Locate the cell with the specified text and output its (x, y) center coordinate. 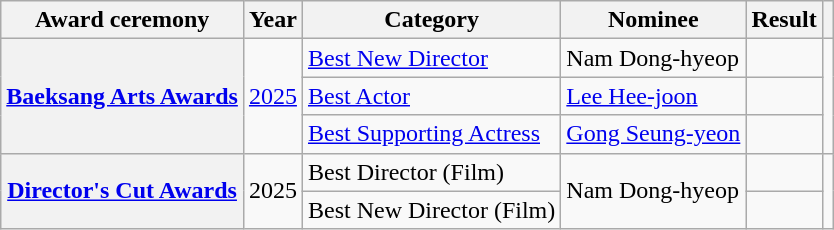
Year (272, 20)
Award ceremony (122, 20)
Baeksang Arts Awards (122, 96)
Best New Director (Film) (431, 210)
Best Supporting Actress (431, 134)
Best Actor (431, 96)
Lee Hee-joon (654, 96)
Gong Seung-yeon (654, 134)
Best Director (Film) (431, 172)
Result (784, 20)
Category (431, 20)
Best New Director (431, 58)
Director's Cut Awards (122, 191)
Nominee (654, 20)
